Output the (X, Y) coordinate of the center of the cell containing the given text.  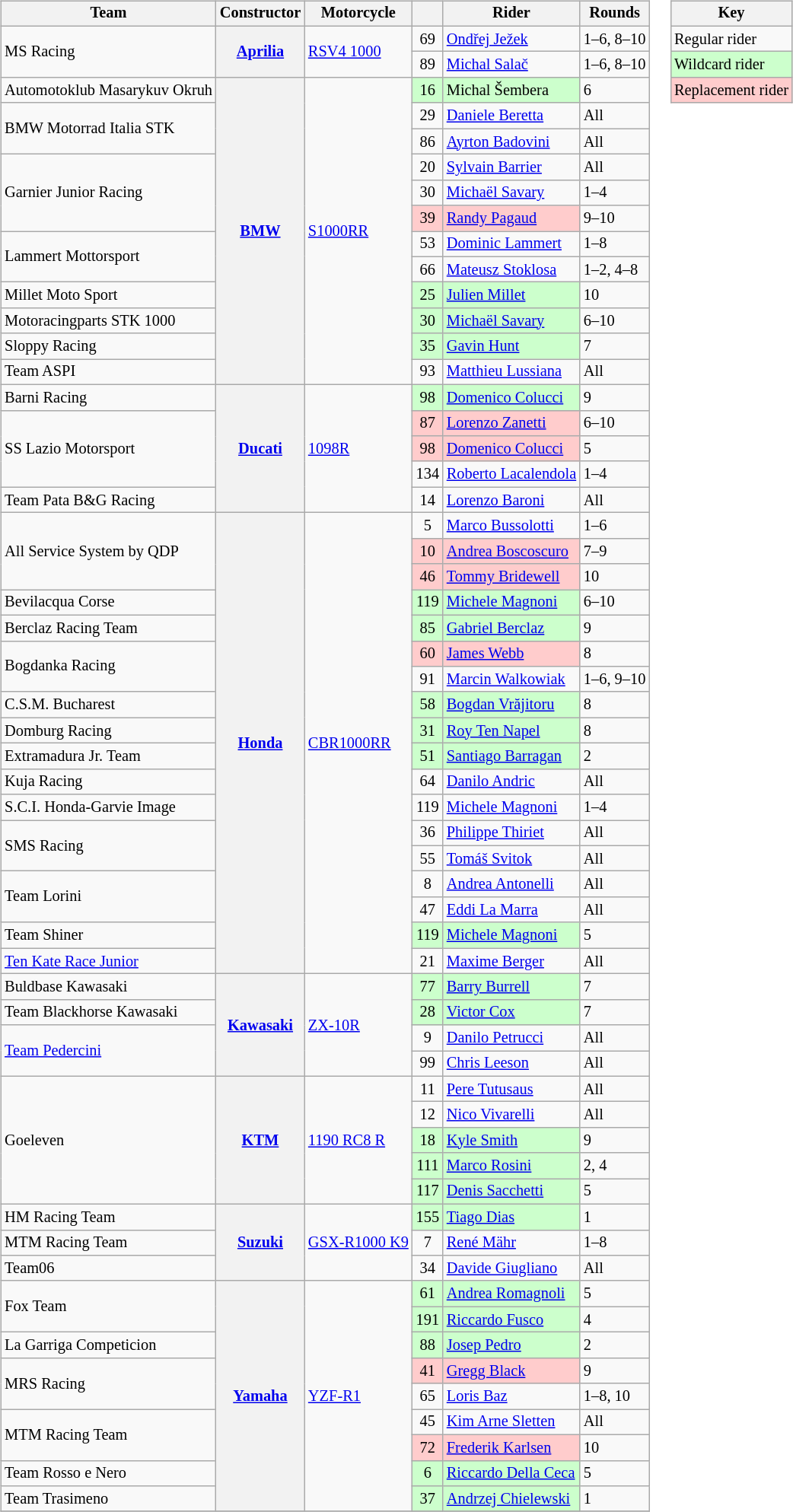
Team Pata B&G Racing (108, 500)
1098R (358, 448)
1190 RC8 R (358, 1140)
Lorenzo Zanetti (511, 423)
Roberto Lacalendola (511, 474)
Kim Arne Sletten (511, 1422)
BMW Motorrad Italia STK (108, 128)
GSX-R1000 K9 (358, 1242)
Regular rider (731, 39)
Andrea Romagnoli (511, 1294)
111 (428, 1166)
C.S.M. Bucharest (108, 705)
39 (428, 218)
61 (428, 1294)
Tiago Dias (511, 1217)
Victor Cox (511, 1012)
Denis Sacchetti (511, 1192)
SS Lazio Motorsport (108, 449)
Garnier Junior Racing (108, 193)
ZX-10R (358, 1026)
155 (428, 1217)
Yamaha (260, 1396)
34 (428, 1268)
93 (428, 372)
88 (428, 1345)
64 (428, 781)
55 (428, 858)
Berclaz Racing Team (108, 628)
Andrzej Chielewski (511, 1499)
Team ASPI (108, 372)
CBR1000RR (358, 743)
BMW (260, 231)
Extramadura Jr. Team (108, 756)
Sylvain Barrier (511, 167)
91 (428, 680)
Frederik Karlsen (511, 1447)
117 (428, 1192)
MS Racing (108, 52)
Mateusz Stoklosa (511, 269)
Danilo Petrucci (511, 1038)
Roy Ten Napel (511, 731)
29 (428, 116)
Gavin Hunt (511, 346)
28 (428, 1012)
Gabriel Berclaz (511, 628)
Aprilia (260, 52)
51 (428, 756)
69 (428, 39)
41 (428, 1370)
11 (428, 1089)
16 (428, 91)
18 (428, 1141)
66 (428, 269)
46 (428, 577)
4 (615, 1319)
Maxime Berger (511, 961)
87 (428, 423)
Team (108, 14)
Marco Bussolotti (511, 526)
47 (428, 910)
La Garriga Competicion (108, 1345)
Tomáš Svitok (511, 858)
S1000RR (358, 231)
James Webb (511, 654)
Ondřej Ježek (511, 39)
86 (428, 142)
Ten Kate Race Junior (108, 961)
All Service System by QDP (108, 551)
Team Pedercini (108, 1050)
65 (428, 1396)
Marco Rosini (511, 1166)
36 (428, 833)
Team Shiner (108, 935)
SMS Racing (108, 846)
89 (428, 65)
Randy Pagaud (511, 218)
2, 4 (615, 1166)
72 (428, 1447)
Josep Pedro (511, 1345)
85 (428, 628)
Wildcard rider (731, 65)
Goeleven (108, 1140)
Philippe Thiriet (511, 833)
Barni Racing (108, 397)
Pere Tutusaus (511, 1089)
Nico Vivarelli (511, 1115)
Lorenzo Baroni (511, 500)
Bevilacqua Corse (108, 603)
Kawasaki (260, 1026)
Chris Leeson (511, 1064)
Ayrton Badovini (511, 142)
20 (428, 167)
Team Blackhorse Kawasaki (108, 1012)
Bogdanka Racing (108, 667)
191 (428, 1319)
Replacement rider (731, 91)
Team06 (108, 1268)
Suzuki (260, 1242)
Team Rosso e Nero (108, 1473)
Riccardo Della Ceca (511, 1473)
YZF-R1 (358, 1396)
Matthieu Lussiana (511, 372)
Santiago Barragan (511, 756)
Barry Burrell (511, 987)
RSV4 1000 (358, 52)
Honda (260, 743)
Rounds (615, 14)
Buldbase Kawasaki (108, 987)
Julien Millet (511, 295)
Team Lorini (108, 896)
Motoracingparts STK 1000 (108, 321)
14 (428, 500)
Key (731, 14)
Gregg Black (511, 1370)
7–9 (615, 551)
René Mähr (511, 1243)
Andrea Antonelli (511, 884)
35 (428, 346)
MRS Racing (108, 1383)
31 (428, 731)
Andrea Boscoscuro (511, 551)
Daniele Beretta (511, 116)
21 (428, 961)
S.C.I. Honda-Garvie Image (108, 807)
58 (428, 705)
1–6, 9–10 (615, 680)
12 (428, 1115)
99 (428, 1064)
45 (428, 1422)
Motorcycle (358, 14)
1–2, 4–8 (615, 269)
Loris Baz (511, 1396)
Fox Team (108, 1306)
Ducati (260, 448)
Michal Salač (511, 65)
Dominic Lammert (511, 244)
Marcin Walkowiak (511, 680)
Bogdan Vrăjitoru (511, 705)
9–10 (615, 218)
134 (428, 474)
Danilo Andric (511, 781)
Michal Šembera (511, 91)
Tommy Bridewell (511, 577)
Kyle Smith (511, 1141)
KTM (260, 1140)
1–6 (615, 526)
Sloppy Racing (108, 346)
Lammert Mottorsport (108, 257)
Kuja Racing (108, 781)
Davide Giugliano (511, 1268)
25 (428, 295)
Riccardo Fusco (511, 1319)
53 (428, 244)
Constructor (260, 14)
Rider (511, 14)
1–8, 10 (615, 1396)
HM Racing Team (108, 1217)
37 (428, 1499)
Automotoklub Masarykuv Okruh (108, 91)
60 (428, 654)
Domburg Racing (108, 731)
Eddi La Marra (511, 910)
Millet Moto Sport (108, 295)
Team Trasimeno (108, 1499)
77 (428, 987)
